Capture the cell that displays the provided text and extract its [x, y] central coordinate. 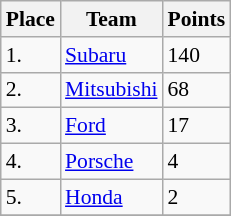
5. [30, 197]
140 [197, 55]
3. [30, 126]
Place [30, 19]
Team [111, 19]
Porsche [111, 162]
4 [197, 162]
2. [30, 90]
1. [30, 55]
68 [197, 90]
17 [197, 126]
Subaru [111, 55]
Points [197, 19]
4. [30, 162]
2 [197, 197]
Ford [111, 126]
Mitsubishi [111, 90]
Honda [111, 197]
